Determine the [X, Y] coordinate at the center of the cell enclosing the given text.  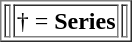
† = Series [66, 20]
